Identify which cell holds the provided text, then report its [X, Y] central coordinate. 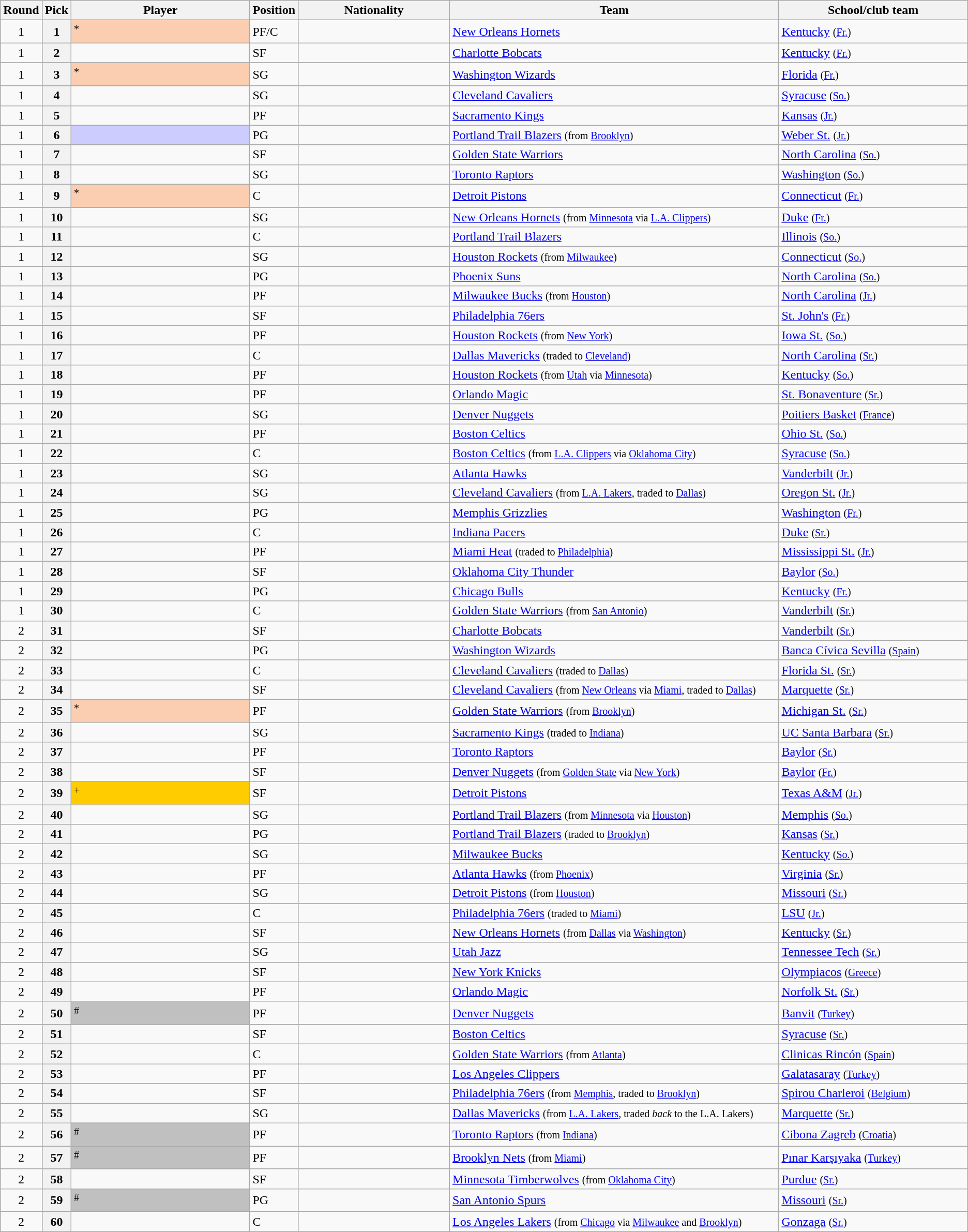
8 [56, 174]
Baylor (So.) [873, 572]
39 [56, 793]
9 [56, 196]
Texas A&M (Jr.) [873, 793]
29 [56, 591]
Milwaukee Bucks [614, 854]
Duke (Sr.) [873, 532]
Portland Trail Blazers (from Minnesota via Houston) [614, 815]
17 [56, 355]
North Carolina (Jr.) [873, 296]
16 [56, 335]
Phoenix Suns [614, 276]
Golden State Warriors (from San Antonio) [614, 611]
Dallas Mavericks (from L.A. Lakers, traded back to the L.A. Lakers) [614, 1113]
18 [56, 374]
Golden State Warriors [614, 155]
14 [56, 296]
Pınar Karşıyaka (Turkey) [873, 1158]
UC Santa Barbara (Sr.) [873, 732]
7 [56, 155]
Galatasaray (Turkey) [873, 1074]
Olympiacos (Greece) [873, 972]
Denver Nuggets (from Golden State via New York) [614, 772]
Cleveland Cavaliers (from L.A. Lakers, traded to Dallas) [614, 493]
Kansas (Sr.) [873, 834]
Sacramento Kings [614, 115]
Chicago Bulls [614, 591]
31 [56, 630]
38 [56, 772]
6 [56, 135]
Tennessee Tech (Sr.) [873, 952]
Michigan St. (Sr.) [873, 711]
10 [56, 217]
Portland Trail Blazers [614, 237]
50 [56, 1013]
Washington (Fr.) [873, 513]
Toronto Raptors (from Indiana) [614, 1135]
Cleveland Cavaliers (from New Orleans via Miami, traded to Dallas) [614, 689]
Norfolk St. (Sr.) [873, 991]
Player [160, 10]
Syracuse (Sr.) [873, 1034]
New York Knicks [614, 972]
Spirou Charleroi (Belgium) [873, 1093]
Oklahoma City Thunder [614, 572]
Iowa St. (So.) [873, 335]
27 [56, 552]
3 [56, 74]
Poitiers Basket (France) [873, 414]
New Orleans Hornets (from Dallas via Washington) [614, 933]
46 [56, 933]
PF/C [274, 32]
Mississippi St. (Jr.) [873, 552]
Portland Trail Blazers (from Brooklyn) [614, 135]
57 [56, 1158]
Portland Trail Blazers (traded to Brooklyn) [614, 834]
+ [160, 793]
Nationality [374, 10]
Baylor (Fr.) [873, 772]
Minnesota Timberwolves (from Oklahoma City) [614, 1179]
Detroit Pistons (from Houston) [614, 893]
44 [56, 893]
Gonzaga (Sr.) [873, 1222]
Duke (Fr.) [873, 217]
26 [56, 532]
35 [56, 711]
11 [56, 237]
34 [56, 689]
12 [56, 257]
52 [56, 1054]
Golden State Warriors (from Brooklyn) [614, 711]
Team [614, 10]
Florida (Fr.) [873, 74]
Florida St. (Sr.) [873, 670]
4 [56, 96]
Houston Rockets (from New York) [614, 335]
Atlanta Hawks (from Phoenix) [614, 874]
St. John's (Fr.) [873, 315]
North Carolina (Sr.) [873, 355]
San Antonio Spurs [614, 1200]
Banca Cívica Sevilla (Spain) [873, 650]
41 [56, 834]
New Orleans Hornets (from Minnesota via L.A. Clippers) [614, 217]
Banvit (Turkey) [873, 1013]
28 [56, 572]
15 [56, 315]
Baylor (Sr.) [873, 752]
59 [56, 1200]
Brooklyn Nets (from Miami) [614, 1158]
Philadelphia 76ers (from Memphis, traded to Brooklyn) [614, 1093]
Round [21, 10]
Pick [56, 10]
Kentucky (Sr.) [873, 933]
20 [56, 414]
22 [56, 454]
Cleveland Cavaliers (traded to Dallas) [614, 670]
Position [274, 10]
13 [56, 276]
Purdue (Sr.) [873, 1179]
Dallas Mavericks (traded to Cleveland) [614, 355]
Cleveland Cavaliers [614, 96]
Miami Heat (traded to Philadelphia) [614, 552]
32 [56, 650]
55 [56, 1113]
Weber St. (Jr.) [873, 135]
Los Angeles Lakers (from Chicago via Milwaukee and Brooklyn) [614, 1222]
5 [56, 115]
Boston Celtics (from L.A. Clippers via Oklahoma City) [614, 454]
36 [56, 732]
24 [56, 493]
30 [56, 611]
54 [56, 1093]
Connecticut (Fr.) [873, 196]
Oregon St. (Jr.) [873, 493]
Houston Rockets (from Utah via Minnesota) [614, 374]
Utah Jazz [614, 952]
Washington (So.) [873, 174]
40 [56, 815]
25 [56, 513]
58 [56, 1179]
37 [56, 752]
19 [56, 394]
43 [56, 874]
45 [56, 913]
Houston Rockets (from Milwaukee) [614, 257]
Milwaukee Bucks (from Houston) [614, 296]
Memphis Grizzlies [614, 513]
Illinois (So.) [873, 237]
Philadelphia 76ers [614, 315]
53 [56, 1074]
Sacramento Kings (traded to Indiana) [614, 732]
Vanderbilt (Jr.) [873, 473]
Ohio St. (So.) [873, 434]
New Orleans Hornets [614, 32]
Connecticut (So.) [873, 257]
St. Bonaventure (Sr.) [873, 394]
60 [56, 1222]
Virginia (Sr.) [873, 874]
Golden State Warriors (from Atlanta) [614, 1054]
Philadelphia 76ers (traded to Miami) [614, 913]
47 [56, 952]
School/club team [873, 10]
33 [56, 670]
Memphis (So.) [873, 815]
21 [56, 434]
42 [56, 854]
Kansas (Jr.) [873, 115]
56 [56, 1135]
LSU (Jr.) [873, 913]
49 [56, 991]
48 [56, 972]
Atlanta Hawks [614, 473]
51 [56, 1034]
Los Angeles Clippers [614, 1074]
Clinicas Rincón (Spain) [873, 1054]
Indiana Pacers [614, 532]
Cibona Zagreb (Croatia) [873, 1135]
23 [56, 473]
